Pinpoint the cell where the given text exists, returning its (X, Y) midpoint coordinate. 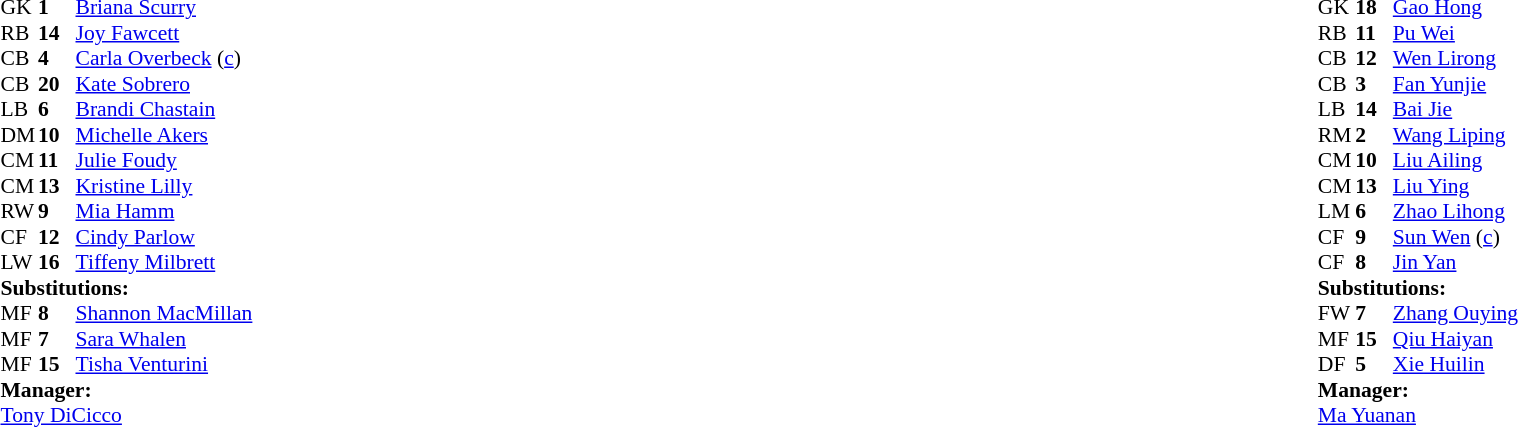
Michelle Akers (164, 135)
Sun Wen (c) (1456, 237)
RM (1337, 135)
Shannon MacMillan (164, 313)
Brandi Chastain (164, 109)
20 (57, 84)
LM (1337, 211)
DM (19, 135)
LW (19, 263)
Qiu Haiyan (1456, 339)
Zhao Lihong (1456, 211)
Joy Fawcett (164, 33)
Kristine Lilly (164, 186)
Pu Wei (1456, 33)
16 (57, 263)
Xie Huilin (1456, 365)
Tisha Venturini (164, 365)
5 (1374, 365)
Jin Yan (1456, 263)
RW (19, 211)
Wang Liping (1456, 135)
Fan Yunjie (1456, 84)
Carla Overbeck (c) (164, 59)
4 (57, 59)
Sara Whalen (164, 339)
Tiffeny Milbrett (164, 263)
Wen Lirong (1456, 59)
Kate Sobrero (164, 84)
Bai Jie (1456, 109)
2 (1374, 135)
Liu Ying (1456, 186)
Cindy Parlow (164, 237)
3 (1374, 84)
DF (1337, 365)
Liu Ailing (1456, 161)
FW (1337, 313)
Zhang Ouying (1456, 313)
Julie Foudy (164, 161)
Mia Hamm (164, 211)
